Capture the cell that displays the provided text and extract its [x, y] central coordinate. 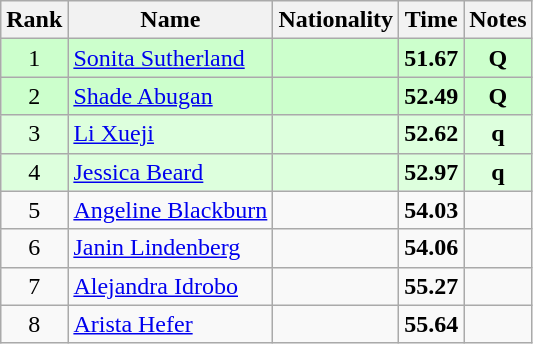
Li Xueji [170, 134]
2 [34, 96]
3 [34, 134]
51.67 [432, 58]
Alejandra Idrobo [170, 286]
Nationality [336, 20]
5 [34, 210]
55.64 [432, 324]
55.27 [432, 286]
54.03 [432, 210]
Janin Lindenberg [170, 248]
52.49 [432, 96]
52.62 [432, 134]
Notes [498, 20]
8 [34, 324]
7 [34, 286]
54.06 [432, 248]
Arista Hefer [170, 324]
52.97 [432, 172]
Jessica Beard [170, 172]
4 [34, 172]
Rank [34, 20]
1 [34, 58]
Sonita Sutherland [170, 58]
Angeline Blackburn [170, 210]
Time [432, 20]
6 [34, 248]
Shade Abugan [170, 96]
Name [170, 20]
